Find where the given text appears and provide that cell's center as [X, Y] coordinate. 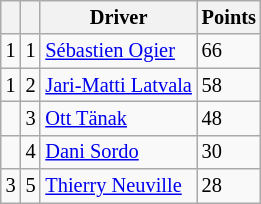
30 [229, 152]
5 [31, 186]
Dani Sordo [118, 152]
Sébastien Ogier [118, 51]
48 [229, 118]
Points [229, 17]
Ott Tänak [118, 118]
28 [229, 186]
2 [31, 85]
4 [31, 152]
Driver [118, 17]
58 [229, 85]
Thierry Neuville [118, 186]
66 [229, 51]
Jari-Matti Latvala [118, 85]
